Return [X, Y] of the center of cell containing provided text 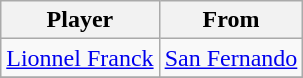
San Fernando [231, 58]
Player [80, 20]
From [231, 20]
Lionnel Franck [80, 58]
